Locate the cell with the specified text and output its (x, y) center coordinate. 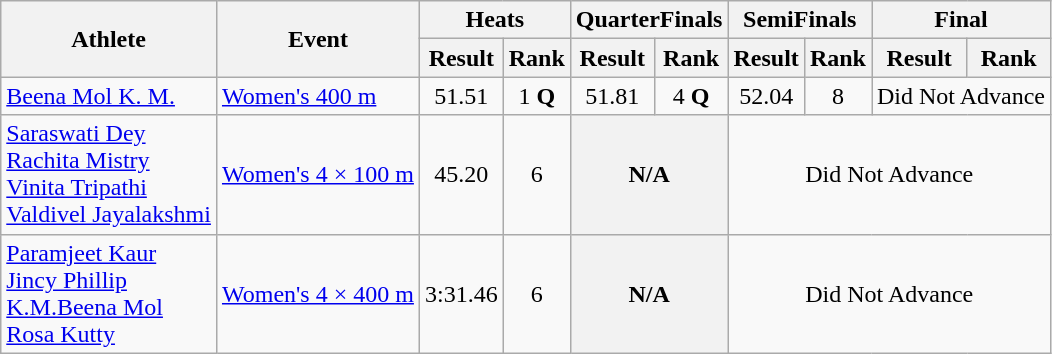
Women's 4 × 400 m (318, 294)
Saraswati DeyRachita MistryVinita TripathiValdivel Jayalakshmi (109, 174)
Women's 400 m (318, 96)
45.20 (461, 174)
QuarterFinals (649, 20)
Beena Mol K. M. (109, 96)
Paramjeet KaurJincy PhillipK.M.Beena MolRosa Kutty (109, 294)
Heats (494, 20)
SemiFinals (800, 20)
Athlete (109, 39)
8 (838, 96)
1 Q (536, 96)
52.04 (766, 96)
Final (962, 20)
51.81 (612, 96)
3:31.46 (461, 294)
4 Q (691, 96)
Women's 4 × 100 m (318, 174)
Event (318, 39)
51.51 (461, 96)
